Find where the given text appears and provide that cell's center as [x, y] coordinate. 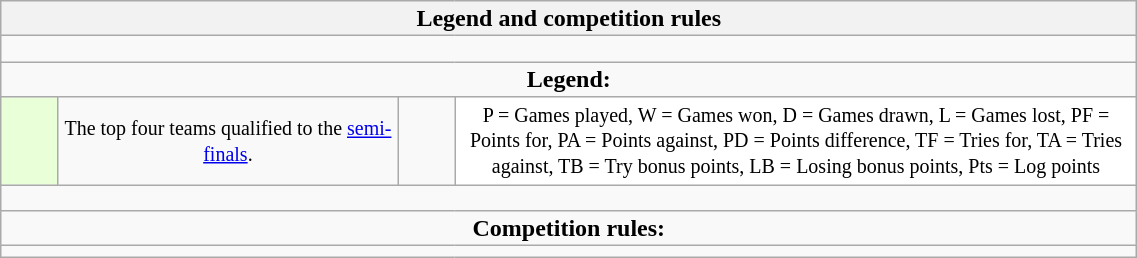
Legend and competition rules [569, 18]
Competition rules: [569, 228]
The top four teams qualified to the semi-finals. [228, 141]
Legend: [569, 80]
